Detect which cell encompasses the target text, then output its (X, Y) center coordinate. 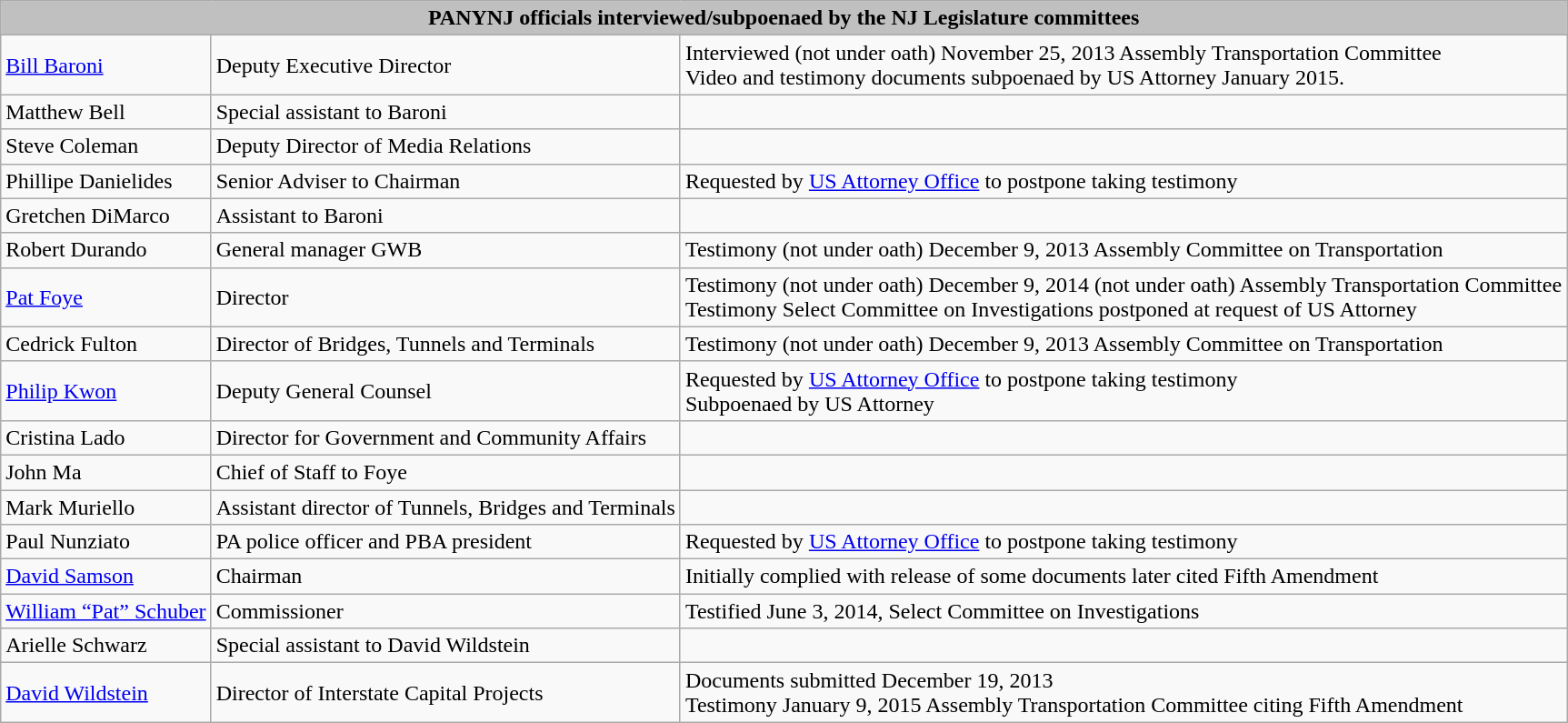
David Samson (105, 577)
Deputy General Counsel (445, 391)
Chief of Staff to Foye (445, 472)
Director for Government and Community Affairs (445, 437)
Deputy Executive Director (445, 65)
David Wildstein (105, 693)
Assistant director of Tunnels, Bridges and Terminals (445, 507)
General manager GWB (445, 250)
Assistant to Baroni (445, 216)
Special assistant to David Wildstein (445, 646)
Testified June 3, 2014, Select Committee on Investigations (1124, 611)
Robert Durando (105, 250)
Commissioner (445, 611)
Special assistant to Baroni (445, 112)
Initially complied with release of some documents later cited Fifth Amendment (1124, 577)
Senior Adviser to Chairman (445, 181)
Chairman (445, 577)
Requested by US Attorney Office to postpone taking testimonySubpoenaed by US Attorney (1124, 391)
Phillipe Danielides (105, 181)
Deputy Director of Media Relations (445, 146)
Pat Foye (105, 296)
Matthew Bell (105, 112)
Philip Kwon (105, 391)
PA police officer and PBA president (445, 542)
Bill Baroni (105, 65)
Paul Nunziato (105, 542)
Director of Bridges, Tunnels and Terminals (445, 344)
Steve Coleman (105, 146)
Director of Interstate Capital Projects (445, 693)
Arielle Schwarz (105, 646)
John Ma (105, 472)
Cedrick Fulton (105, 344)
PANYNJ officials interviewed/subpoenaed by the NJ Legislature committees (784, 18)
Director (445, 296)
Cristina Lado (105, 437)
William “Pat” Schuber (105, 611)
Interviewed (not under oath) November 25, 2013 Assembly Transportation CommitteeVideo and testimony documents subpoenaed by US Attorney January 2015. (1124, 65)
Documents submitted December 19, 2013Testimony January 9, 2015 Assembly Transportation Committee citing Fifth Amendment (1124, 693)
Gretchen DiMarco (105, 216)
Mark Muriello (105, 507)
